Output the [X, Y] coordinate of the center of the cell containing the given text.  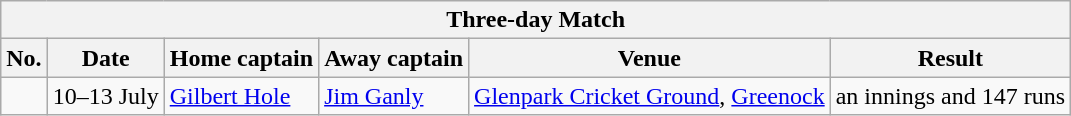
Venue [650, 58]
Three-day Match [536, 20]
No. [24, 58]
Glenpark Cricket Ground, Greenock [650, 96]
10–13 July [106, 96]
an innings and 147 runs [950, 96]
Jim Ganly [394, 96]
Home captain [241, 58]
Result [950, 58]
Date [106, 58]
Gilbert Hole [241, 96]
Away captain [394, 58]
